Pinpoint the cell where the given text exists, returning its (x, y) midpoint coordinate. 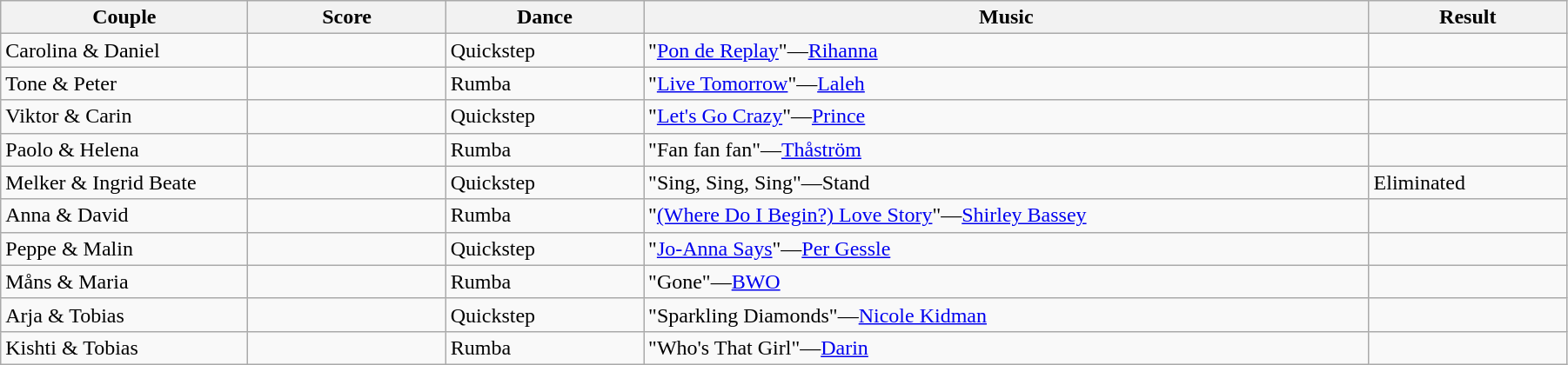
Viktor & Carin (124, 116)
"Gone"—BWO (1007, 282)
"Sparkling Diamonds"—Nicole Kidman (1007, 315)
Peppe & Malin (124, 249)
Kishti & Tobias (124, 348)
Arja & Tobias (124, 315)
Carolina & Daniel (124, 50)
Anna & David (124, 216)
Score (346, 17)
"Pon de Replay"—Rihanna (1007, 50)
"(Where Do I Begin?) Love Story"—Shirley Bassey (1007, 216)
Melker & Ingrid Beate (124, 182)
Couple (124, 17)
Eliminated (1467, 182)
"Live Tomorrow"—Laleh (1007, 83)
Paolo & Helena (124, 149)
Dance (545, 17)
"Let's Go Crazy"—Prince (1007, 116)
Måns & Maria (124, 282)
"Jo-Anna Says"—Per Gessle (1007, 249)
"Sing, Sing, Sing"—Stand (1007, 182)
Music (1007, 17)
"Who's That Girl"—Darin (1007, 348)
Result (1467, 17)
"Fan fan fan"—Thåström (1007, 149)
Tone & Peter (124, 83)
